Output the (x, y) coordinate of the center of the cell containing the given text.  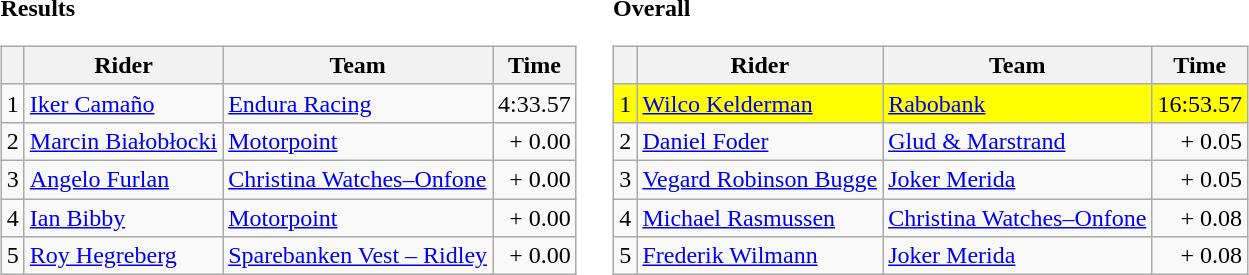
Iker Camaño (123, 103)
Marcin Białobłocki (123, 141)
Ian Bibby (123, 217)
Angelo Furlan (123, 179)
Roy Hegreberg (123, 256)
4:33.57 (535, 103)
Wilco Kelderman (760, 103)
Sparebanken Vest – Ridley (358, 256)
Daniel Foder (760, 141)
Glud & Marstrand (1018, 141)
Frederik Wilmann (760, 256)
Vegard Robinson Bugge (760, 179)
16:53.57 (1200, 103)
Rabobank (1018, 103)
Michael Rasmussen (760, 217)
Endura Racing (358, 103)
